Locate the cell with the specified text and output its (X, Y) center coordinate. 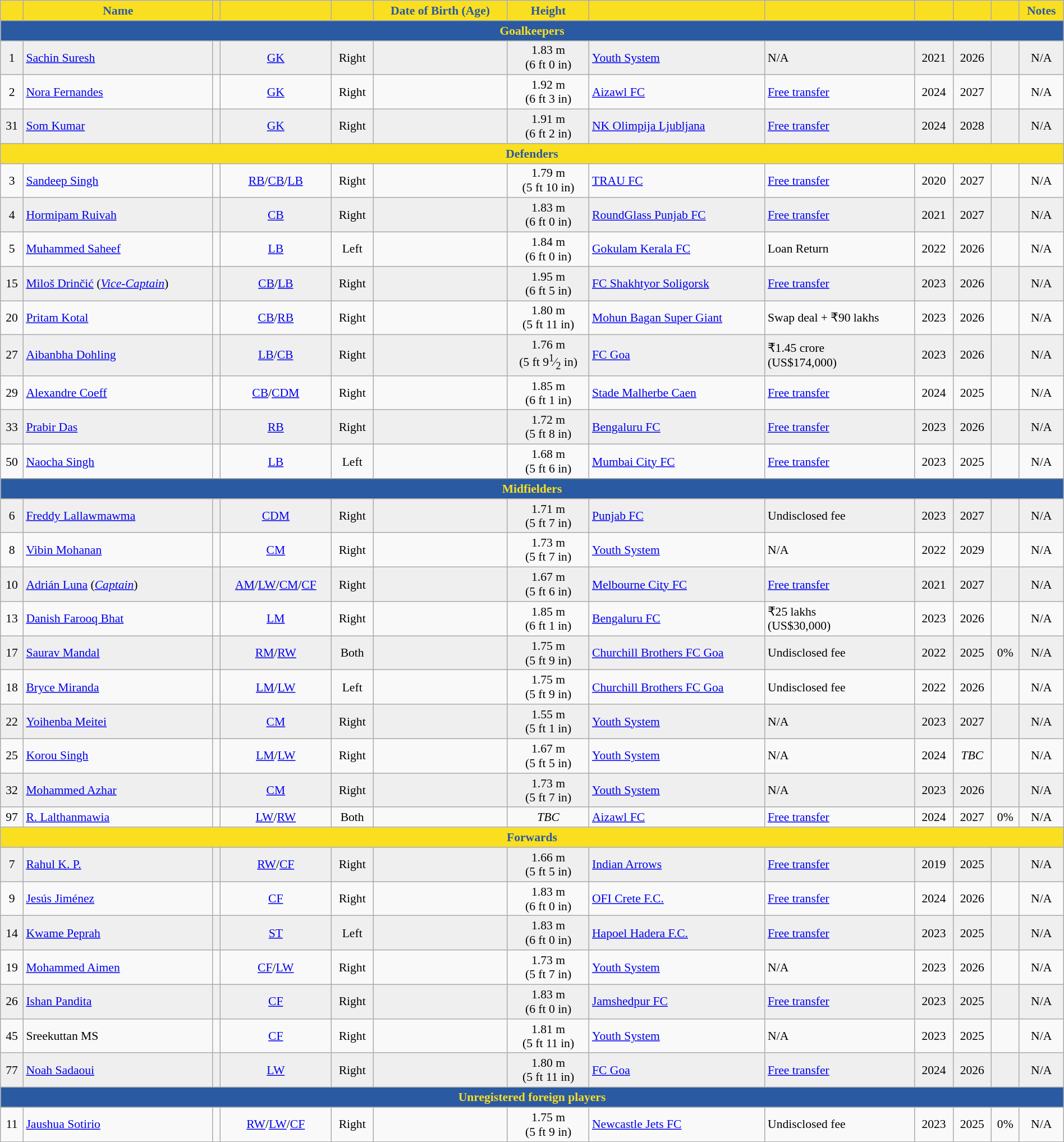
Forwards (532, 837)
Sreekuttan MS (118, 1036)
CB/RB (276, 318)
Aibanbha Dohling (118, 356)
TRAU FC (677, 181)
Naocha Singh (118, 461)
1.67 m(5 ft 6 in) (548, 585)
7 (12, 864)
Yoihenba Meitei (118, 722)
ST (276, 933)
RB (276, 428)
5 (12, 249)
14 (12, 933)
Prabir Das (118, 428)
1.67 m(5 ft 5 in) (548, 756)
Midfielders (532, 489)
9 (12, 899)
8 (12, 550)
Saurav Mandal (118, 653)
97 (12, 818)
15 (12, 284)
1.68 m(5 ft 6 in) (548, 461)
13 (12, 618)
Height (548, 11)
RB/CB/LB (276, 181)
AM/LW/CM/CF (276, 585)
Mohammed Aimen (118, 967)
Pritam Kotal (118, 318)
RW/CF (276, 864)
Freddy Lallawmawma (118, 516)
RoundGlass Punjab FC (677, 215)
1.71 m(5 ft 7 in) (548, 516)
RW/LW/CF (276, 1125)
FC Shakhtyor Soligorsk (677, 284)
Indian Arrows (677, 864)
26 (12, 1002)
29 (12, 393)
Rahul K. P. (118, 864)
32 (12, 790)
Kwame Peprah (118, 933)
50 (12, 461)
Defenders (532, 154)
2029 (972, 550)
Adrián Luna (Captain) (118, 585)
Noah Sadaoui (118, 1071)
OFI Crete F.C. (677, 899)
Notes (1042, 11)
₹25 lakhs(US$30,000) (840, 618)
20 (12, 318)
6 (12, 516)
LB/CB (276, 356)
1.92 m(6 ft 3 in) (548, 92)
CB/CDM (276, 393)
Newcastle Jets FC (677, 1125)
2020 (934, 181)
₹1.45 crore(US$174,000) (840, 356)
Mohun Bagan Super Giant (677, 318)
17 (12, 653)
RM/RW (276, 653)
Jamshedpur FC (677, 1002)
77 (12, 1071)
Sachin Suresh (118, 57)
18 (12, 687)
LW/RW (276, 818)
33 (12, 428)
Danish Farooq Bhat (118, 618)
27 (12, 356)
1.91 m(6 ft 2 in) (548, 127)
Jaushua Sotirio (118, 1125)
Stade Malherbe Caen (677, 393)
10 (12, 585)
Alexandre Coeff (118, 393)
2028 (972, 127)
4 (12, 215)
2019 (934, 864)
1 (12, 57)
Hormipam Ruivah (118, 215)
LM (276, 618)
Jesús Jiménez (118, 899)
22 (12, 722)
Bryce Miranda (118, 687)
CF/LW (276, 967)
Gokulam Kerala FC (677, 249)
LW (276, 1071)
NK Olimpija Ljubljana (677, 127)
2 (12, 92)
Mumbai City FC (677, 461)
Sandeep Singh (118, 181)
R. Lalthanmawia (118, 818)
1.79 m(5 ft 10 in) (548, 181)
Loan Return (840, 249)
1.55 m(5 ft 1 in) (548, 722)
CB/LB (276, 284)
Nora Fernandes (118, 92)
45 (12, 1036)
Unregistered foreign players (532, 1098)
Korou Singh (118, 756)
1.84 m(6 ft 0 in) (548, 249)
Vibin Mohanan (118, 550)
11 (12, 1125)
Punjab FC (677, 516)
31 (12, 127)
Ishan Pandita (118, 1002)
Hapoel Hadera F.C. (677, 933)
CB (276, 215)
1.66 m(5 ft 5 in) (548, 864)
1.72 m(5 ft 8 in) (548, 428)
Swap deal + ₹90 lakhs (840, 318)
25 (12, 756)
Muhammed Saheef (118, 249)
Melbourne City FC (677, 585)
Miloš Drinčić (Vice-Captain) (118, 284)
Date of Birth (Age) (440, 11)
Goalkeepers (532, 31)
1.95 m(6 ft 5 in) (548, 284)
1.81 m(5 ft 11 in) (548, 1036)
19 (12, 967)
3 (12, 181)
Name (118, 11)
Som Kumar (118, 127)
Mohammed Azhar (118, 790)
CDM (276, 516)
1.76 m(5 ft 91⁄2 in) (548, 356)
